From the cell containing the given text, extract its center point as [X, Y] coordinate. 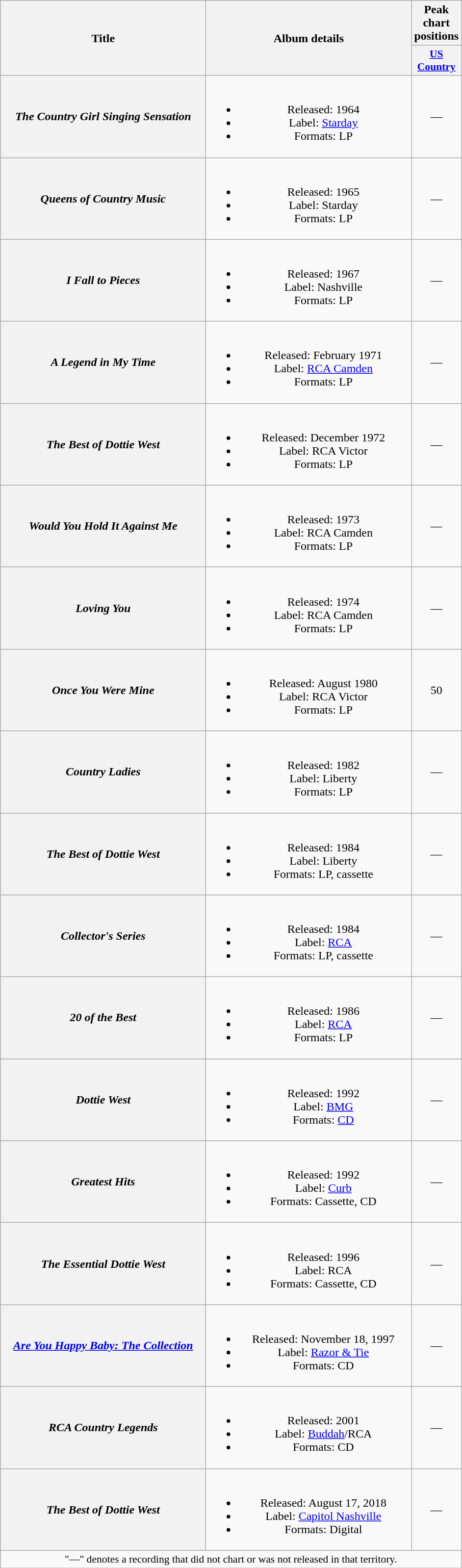
Released: August 17, 2018Label: Capitol NashvilleFormats: Digital [309, 1510]
Queens of Country Music [103, 198]
Released: 1965Label: StardayFormats: LP [309, 198]
Are You Happy Baby: The Collection [103, 1346]
50 [436, 690]
Album details [309, 38]
Once You Were Mine [103, 690]
Title [103, 38]
Released: November 18, 1997Label: Razor & TieFormats: CD [309, 1346]
I Fall to Pieces [103, 281]
Released: February 1971Label: RCA CamdenFormats: LP [309, 362]
Would You Hold It Against Me [103, 526]
Released: 1984Label: RCAFormats: LP, cassette [309, 936]
Released: 1974Label: RCA CamdenFormats: LP [309, 608]
RCA Country Legends [103, 1427]
Peakchartpositions [436, 23]
Released: 1992Label: CurbFormats: Cassette, CD [309, 1182]
A Legend in My Time [103, 362]
USCountry [436, 61]
Loving You [103, 608]
Released: 1986Label: RCAFormats: LP [309, 1018]
Released: 1964Label: StardayFormats: LP [309, 117]
Released: 1992Label: BMGFormats: CD [309, 1100]
Released: 1982Label: LibertyFormats: LP [309, 772]
20 of the Best [103, 1018]
"—" denotes a recording that did not chart or was not released in that territory. [231, 1559]
Released: 1973Label: RCA CamdenFormats: LP [309, 526]
Released: August 1980Label: RCA VictorFormats: LP [309, 690]
Released: 1967Label: NashvilleFormats: LP [309, 281]
Dottie West [103, 1100]
Released: 1996Label: RCAFormats: Cassette, CD [309, 1263]
Country Ladies [103, 772]
Released: 1984Label: LibertyFormats: LP, cassette [309, 854]
Greatest Hits [103, 1182]
Collector's Series [103, 936]
The Essential Dottie West [103, 1263]
Released: December 1972Label: RCA VictorFormats: LP [309, 444]
Released: 2001Label: Buddah/RCAFormats: CD [309, 1427]
The Country Girl Singing Sensation [103, 117]
